Search for the cell housing the specified text and yield its [x, y] center coordinate. 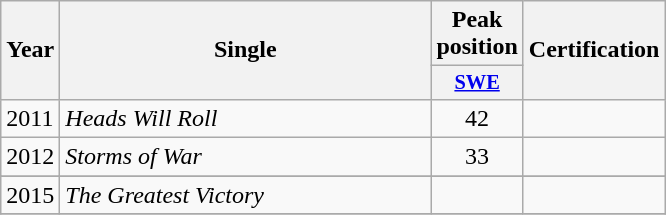
33 [477, 157]
The Greatest Victory [246, 195]
2011 [30, 118]
Single [246, 50]
Storms of War [246, 157]
Peak position [477, 34]
2015 [30, 195]
Certification [594, 50]
Heads Will Roll [246, 118]
2012 [30, 157]
SWE [477, 83]
Year [30, 50]
42 [477, 118]
